Capture the cell that displays the provided text and extract its [X, Y] central coordinate. 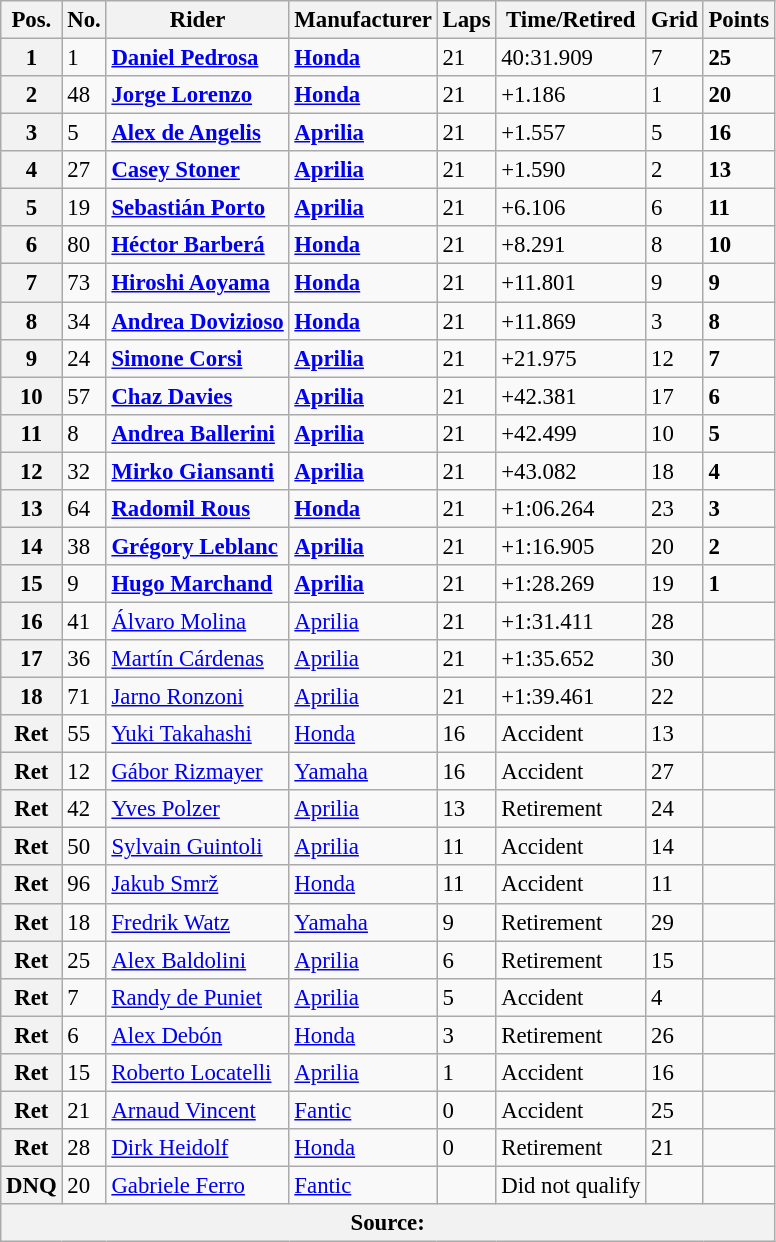
48 [84, 95]
Randy de Puniet [198, 997]
Martín Cárdenas [198, 659]
+21.975 [571, 358]
40:31.909 [571, 58]
+1.590 [571, 170]
55 [84, 734]
+1:39.461 [571, 697]
+1:31.411 [571, 621]
Casey Stoner [198, 170]
Pos. [32, 20]
Sylvain Guintoli [198, 847]
30 [674, 659]
71 [84, 697]
Andrea Dovizioso [198, 321]
Points [738, 20]
+1.557 [571, 133]
+1:28.269 [571, 584]
No. [84, 20]
Jakub Smrž [198, 885]
Laps [466, 20]
Grid [674, 20]
73 [84, 283]
DNQ [32, 1185]
+42.499 [571, 433]
Time/Retired [571, 20]
+1:16.905 [571, 546]
Hiroshi Aoyama [198, 283]
Fredrik Watz [198, 922]
+1:06.264 [571, 509]
Andrea Ballerini [198, 433]
Alex de Angelis [198, 133]
Jarno Ronzoni [198, 697]
Álvaro Molina [198, 621]
64 [84, 509]
26 [674, 1035]
29 [674, 922]
Héctor Barberá [198, 245]
Did not qualify [571, 1185]
38 [84, 546]
23 [674, 509]
Rider [198, 20]
41 [84, 621]
96 [84, 885]
34 [84, 321]
Daniel Pedrosa [198, 58]
Simone Corsi [198, 358]
Yuki Takahashi [198, 734]
+11.801 [571, 283]
+42.381 [571, 396]
57 [84, 396]
Arnaud Vincent [198, 1110]
Gábor Rizmayer [198, 772]
Radomil Rous [198, 509]
42 [84, 809]
Yves Polzer [198, 809]
Alex Baldolini [198, 960]
Roberto Locatelli [198, 1073]
Manufacturer [363, 20]
Alex Debón [198, 1035]
+6.106 [571, 208]
+11.869 [571, 321]
Chaz Davies [198, 396]
80 [84, 245]
Dirk Heidolf [198, 1148]
+1:35.652 [571, 659]
Source: [388, 1223]
50 [84, 847]
Sebastián Porto [198, 208]
+8.291 [571, 245]
22 [674, 697]
+43.082 [571, 471]
Gabriele Ferro [198, 1185]
+1.186 [571, 95]
36 [84, 659]
Hugo Marchand [198, 584]
32 [84, 471]
Mirko Giansanti [198, 471]
Grégory Leblanc [198, 546]
Jorge Lorenzo [198, 95]
